Capture the cell that displays the provided text and extract its [X, Y] central coordinate. 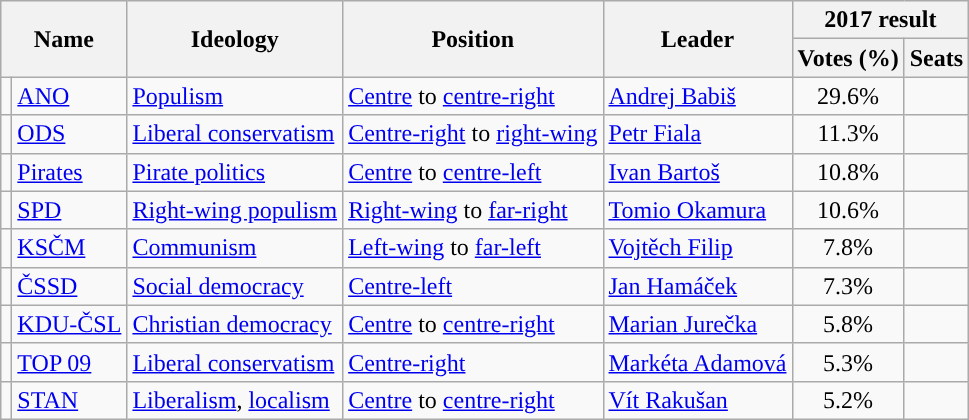
5.8% [848, 324]
Marian Jurečka [698, 324]
Right-wing populism [235, 210]
Pirates [70, 172]
2017 result [880, 20]
Markéta Adamová [698, 362]
KDU-ČSL [70, 324]
Christian democracy [235, 324]
Ivan Bartoš [698, 172]
Centre-right [473, 362]
Leader [698, 39]
ČSSD [70, 286]
SPD [70, 210]
5.2% [848, 400]
11.3% [848, 134]
Seats [936, 58]
Centre-right to right-wing [473, 134]
Ideology [235, 39]
Position [473, 39]
Right-wing to far-right [473, 210]
Petr Fiala [698, 134]
Left-wing to far-left [473, 248]
Votes (%) [848, 58]
Liberalism, localism [235, 400]
Andrej Babiš [698, 96]
Centre-left [473, 286]
7.3% [848, 286]
Populism [235, 96]
5.3% [848, 362]
Vít Rakušan [698, 400]
ODS [70, 134]
Name [64, 39]
Vojtěch Filip [698, 248]
Centre to centre-left [473, 172]
STAN [70, 400]
Social democracy [235, 286]
KSČM [70, 248]
10.6% [848, 210]
ANO [70, 96]
Pirate politics [235, 172]
29.6% [848, 96]
10.8% [848, 172]
Tomio Okamura [698, 210]
TOP 09 [70, 362]
Jan Hamáček [698, 286]
7.8% [848, 248]
Communism [235, 248]
